Return (X, Y) of the center of cell containing provided text 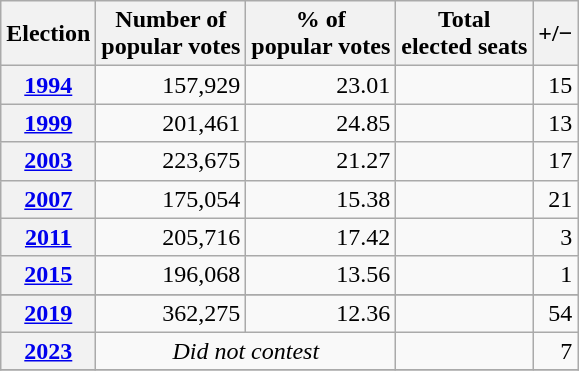
2003 (48, 161)
Totalelected seats (464, 34)
2007 (48, 199)
205,716 (171, 237)
362,275 (171, 313)
13 (556, 123)
15 (556, 85)
12.36 (321, 313)
175,054 (171, 199)
13.56 (321, 275)
% ofpopular votes (321, 34)
17 (556, 161)
3 (556, 237)
24.85 (321, 123)
21 (556, 199)
17.42 (321, 237)
15.38 (321, 199)
1994 (48, 85)
7 (556, 351)
21.27 (321, 161)
2015 (48, 275)
1 (556, 275)
Election (48, 34)
157,929 (171, 85)
23.01 (321, 85)
2019 (48, 313)
196,068 (171, 275)
223,675 (171, 161)
2011 (48, 237)
1999 (48, 123)
54 (556, 313)
Number ofpopular votes (171, 34)
+/− (556, 34)
201,461 (171, 123)
Did not contest (246, 351)
2023 (48, 351)
